Capture the cell that displays the provided text and extract its (X, Y) central coordinate. 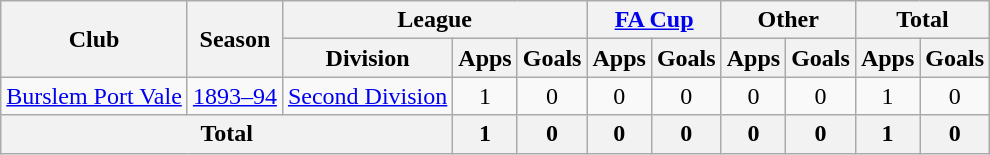
Second Division (367, 96)
Burslem Port Vale (94, 96)
1893–94 (234, 96)
Season (234, 39)
League (434, 20)
Division (367, 58)
Club (94, 39)
FA Cup (654, 20)
Other (788, 20)
